Identify which cell holds the provided text, then report its (X, Y) central coordinate. 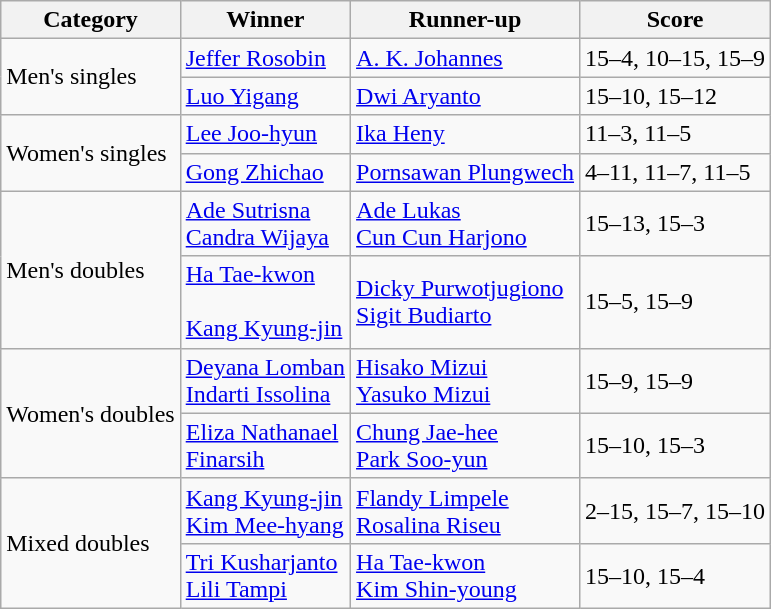
Lee Joo-hyun (265, 134)
Flandy Limpele Rosalina Riseu (466, 510)
Score (676, 20)
Ade Sutrisna Candra Wijaya (265, 224)
4–11, 11–7, 11–5 (676, 172)
15–4, 10–15, 15–9 (676, 58)
2–15, 15–7, 15–10 (676, 510)
15–10, 15–4 (676, 576)
Ika Heny (466, 134)
Hisako Mizui Yasuko Mizui (466, 380)
Category (90, 20)
Ha Tae-kwon Kim Shin-young (466, 576)
Dwi Aryanto (466, 96)
Ha Tae-kwon Kang Kyung-jin (265, 302)
Pornsawan Plungwech (466, 172)
Women's doubles (90, 413)
Jeffer Rosobin (265, 58)
Men's singles (90, 77)
11–3, 11–5 (676, 134)
Winner (265, 20)
15–10, 15–3 (676, 446)
15–9, 15–9 (676, 380)
Chung Jae-hee Park Soo-yun (466, 446)
Luo Yigang (265, 96)
Runner-up (466, 20)
Dicky Purwotjugiono Sigit Budiarto (466, 302)
Deyana Lomban Indarti Issolina (265, 380)
15–5, 15–9 (676, 302)
A. K. Johannes (466, 58)
Mixed doubles (90, 543)
Eliza Nathanael Finarsih (265, 446)
Gong Zhichao (265, 172)
Tri Kusharjanto Lili Tampi (265, 576)
Kang Kyung-jin Kim Mee-hyang (265, 510)
Men's doubles (90, 270)
15–10, 15–12 (676, 96)
Ade Lukas Cun Cun Harjono (466, 224)
Women's singles (90, 153)
15–13, 15–3 (676, 224)
